Provide the (x, y) coordinate of the cell's center where the given text is located.  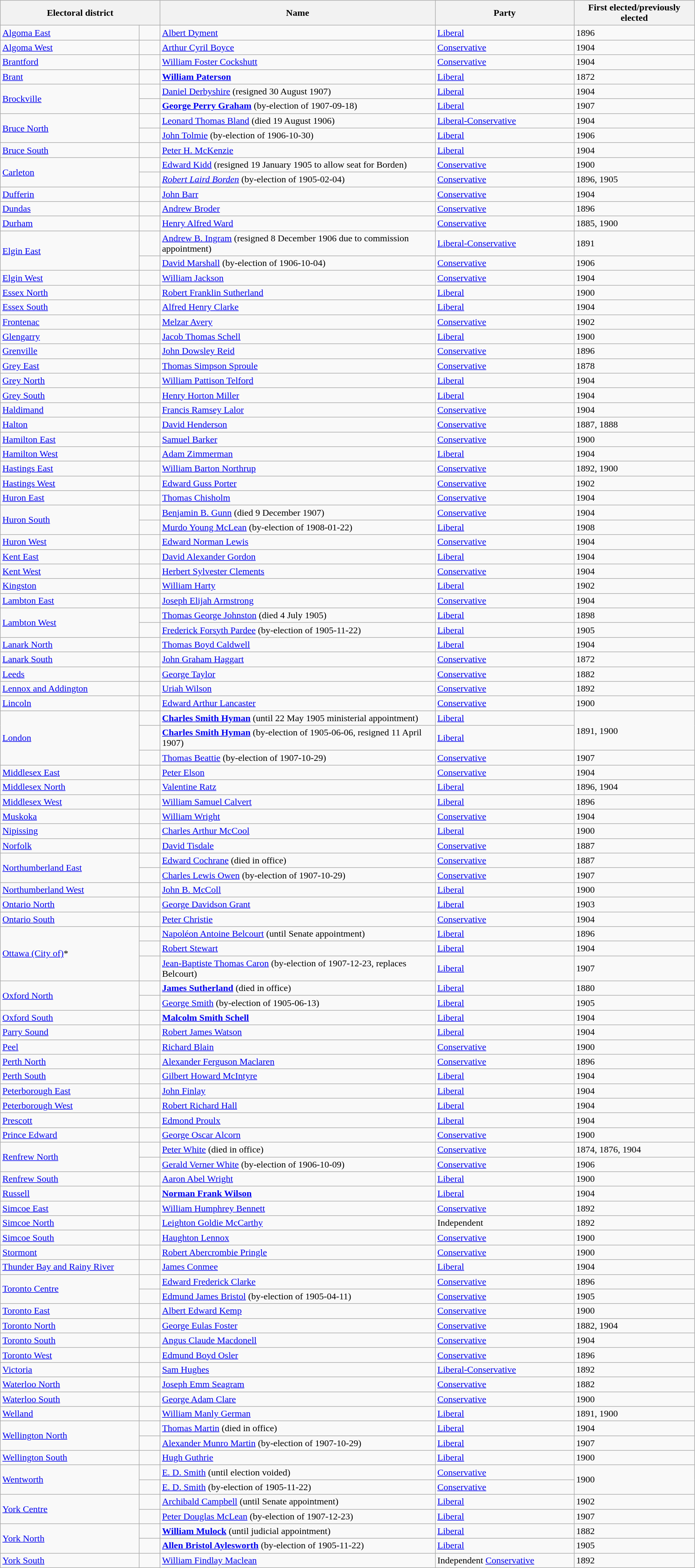
1908 (634, 527)
York North (70, 1538)
Dundas (70, 209)
Jean-Baptiste Thomas Caron (by-election of 1907-12-23, replaces Belcourt) (298, 968)
Lincoln (70, 703)
1896, 1904 (634, 787)
Ontario South (70, 919)
David Tisdale (298, 846)
Henry Horton Miller (298, 395)
Peter H. McKenzie (298, 150)
Brant (70, 77)
Norman Frank Wilson (298, 1194)
Archibald Campbell (until Senate appointment) (298, 1502)
Albert Dyment (298, 33)
Welland (70, 1414)
Edward Guss Porter (298, 483)
Alexander Munro Martin (by-election of 1907-10-29) (298, 1443)
E. D. Smith (until election voided) (298, 1472)
Middlesex East (70, 772)
First elected/previously elected (634, 13)
William Barton Northrup (298, 469)
Robert Richard Hall (298, 1105)
Robert James Watson (298, 1032)
Edmond Proulx (298, 1120)
William Findlay Maclean (298, 1560)
Robert Laird Borden (by-election of 1905-02-04) (298, 179)
Stormont (70, 1252)
Name (298, 13)
Middlesex West (70, 802)
Francis Ramsey Lalor (298, 410)
Toronto South (70, 1340)
Alfred Henry Clarke (298, 307)
Peter Douglas McLean (by-election of 1907-12-23) (298, 1516)
Thomas Boyd Caldwell (298, 644)
Grey North (70, 380)
Joseph Elijah Armstrong (298, 601)
Lanark South (70, 659)
Toronto West (70, 1355)
Charles Smith Hyman (by-election of 1905-06-06, resigned 11 April 1907) (298, 738)
1898 (634, 615)
Robert Abercrombie Pringle (298, 1252)
George Smith (by-election of 1905-06-13) (298, 1003)
Lambton East (70, 601)
Carleton (70, 172)
Dufferin (70, 194)
Herbert Sylvester Clements (298, 571)
Algoma East (70, 33)
William Mulock (until judicial appointment) (298, 1531)
David Marshall (by-election of 1906-10-04) (298, 263)
Party (504, 13)
Peter Elson (298, 772)
Victoria (70, 1369)
Glengarry (70, 336)
John Barr (298, 194)
1892, 1900 (634, 469)
1891 (634, 244)
Daniel Derbyshire (resigned 30 August 1907) (298, 91)
George Davidson Grant (298, 904)
Edmund James Bristol (by-election of 1905-04-11) (298, 1296)
Nipissing (70, 831)
William Samuel Calvert (298, 802)
Elgin West (70, 278)
John Graham Haggart (298, 659)
Durham (70, 224)
William Foster Cockshutt (298, 62)
Jacob Thomas Schell (298, 336)
Peter White (died in office) (298, 1149)
Lanark North (70, 644)
Wellington North (70, 1436)
Edward Kidd (resigned 19 January 1905 to allow seat for Borden) (298, 165)
Thomas George Johnston (died 4 July 1905) (298, 615)
George Oscar Alcorn (298, 1135)
E. D. Smith (by-election of 1905-11-22) (298, 1487)
William Harty (298, 586)
Ontario North (70, 904)
Renfrew North (70, 1157)
John B. McColl (298, 890)
Ottawa (City of)* (70, 954)
Thunder Bay and Rainy River (70, 1267)
William Paterson (298, 77)
Henry Alfred Ward (298, 224)
1880 (634, 988)
Richard Blain (298, 1047)
Kingston (70, 586)
Lennox and Addington (70, 689)
Arthur Cyril Boyce (298, 47)
James Conmee (298, 1267)
Haughton Lennox (298, 1238)
James Sutherland (died in office) (298, 988)
George Taylor (298, 674)
Waterloo North (70, 1384)
Prescott (70, 1120)
Edward Norman Lewis (298, 542)
Wentworth (70, 1480)
Thomas Martin (died in office) (298, 1428)
Samuel Barker (298, 439)
William Jackson (298, 278)
Hastings West (70, 483)
John Finlay (298, 1091)
Albert Edward Kemp (298, 1311)
Andrew B. Ingram (resigned 8 December 1906 due to commission appointment) (298, 244)
Perth North (70, 1062)
1882, 1904 (634, 1326)
Uriah Wilson (298, 689)
Alexander Ferguson Maclaren (298, 1062)
Adam Zimmerman (298, 454)
1874, 1876, 1904 (634, 1149)
Norfolk (70, 846)
Electoral district (80, 13)
Huron West (70, 542)
Thomas Chisholm (298, 498)
Peterborough West (70, 1105)
Frontenac (70, 322)
Malcolm Smith Schell (298, 1018)
Huron East (70, 498)
Oxford North (70, 996)
Bruce North (70, 128)
Grey East (70, 366)
Perth South (70, 1076)
William Pattison Telford (298, 380)
David Henderson (298, 424)
Allen Bristol Aylesworth (by-election of 1905-11-22) (298, 1546)
Leeds (70, 674)
London (70, 738)
Lambton West (70, 622)
Robert Franklin Sutherland (298, 293)
Gerald Verner White (by-election of 1906-10-09) (298, 1164)
1887, 1888 (634, 424)
Leonard Thomas Bland (died 19 August 1906) (298, 121)
John Dowsley Reid (298, 351)
Renfrew South (70, 1179)
David Alexander Gordon (298, 557)
Edward Frederick Clarke (298, 1282)
Toronto East (70, 1311)
Middlesex North (70, 787)
Peter Christie (298, 919)
Halton (70, 424)
Russell (70, 1194)
William Wright (298, 816)
Kent East (70, 557)
Aaron Abel Wright (298, 1179)
1896, 1905 (634, 179)
Simcoe East (70, 1208)
Parry Sound (70, 1032)
Essex South (70, 307)
Algoma West (70, 47)
York South (70, 1560)
Muskoka (70, 816)
Independent Conservative (504, 1560)
Thomas Simpson Sproule (298, 366)
Thomas Beattie (by-election of 1907-10-29) (298, 758)
1903 (634, 904)
Murdo Young McLean (by-election of 1908-01-22) (298, 527)
George Perry Graham (by-election of 1907-09-18) (298, 106)
Haldimand (70, 410)
Wellington South (70, 1458)
Simcoe South (70, 1238)
Grenville (70, 351)
Elgin East (70, 251)
Leighton Goldie McCarthy (298, 1223)
Edmund Boyd Osler (298, 1355)
Sam Hughes (298, 1369)
George Eulas Foster (298, 1326)
Hugh Guthrie (298, 1458)
Joseph Emm Seagram (298, 1384)
George Adam Clare (298, 1399)
Benjamin B. Gunn (died 9 December 1907) (298, 513)
1878 (634, 366)
Angus Claude Macdonell (298, 1340)
Edward Arthur Lancaster (298, 703)
Hamilton West (70, 454)
Prince Edward (70, 1135)
Simcoe North (70, 1223)
1885, 1900 (634, 224)
Charles Arthur McCool (298, 831)
William Manly German (298, 1414)
Brantford (70, 62)
Northumberland East (70, 868)
Waterloo South (70, 1399)
Toronto Centre (70, 1289)
Peel (70, 1047)
Independent (504, 1223)
Charles Lewis Owen (by-election of 1907-10-29) (298, 875)
Essex North (70, 293)
Hamilton East (70, 439)
Toronto North (70, 1326)
Charles Smith Hyman (until 22 May 1905 ministerial appointment) (298, 718)
Edward Cochrane (died in office) (298, 860)
Gilbert Howard McIntyre (298, 1076)
Napoléon Antoine Belcourt (until Senate appointment) (298, 934)
John Tolmie (by-election of 1906-10-30) (298, 135)
Andrew Broder (298, 209)
Bruce South (70, 150)
Huron South (70, 520)
Peterborough East (70, 1091)
Northumberland West (70, 890)
Brockville (70, 99)
Valentine Ratz (298, 787)
Oxford South (70, 1018)
Grey South (70, 395)
Melzar Avery (298, 322)
Kent West (70, 571)
York Centre (70, 1509)
Hastings East (70, 469)
Frederick Forsyth Pardee (by-election of 1905-11-22) (298, 630)
Robert Stewart (298, 949)
William Humphrey Bennett (298, 1208)
